Detect which cell encompasses the target text, then output its (X, Y) center coordinate. 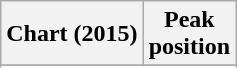
Chart (2015) (72, 34)
Peakposition (189, 34)
